Return (x, y) of the center of cell containing provided text 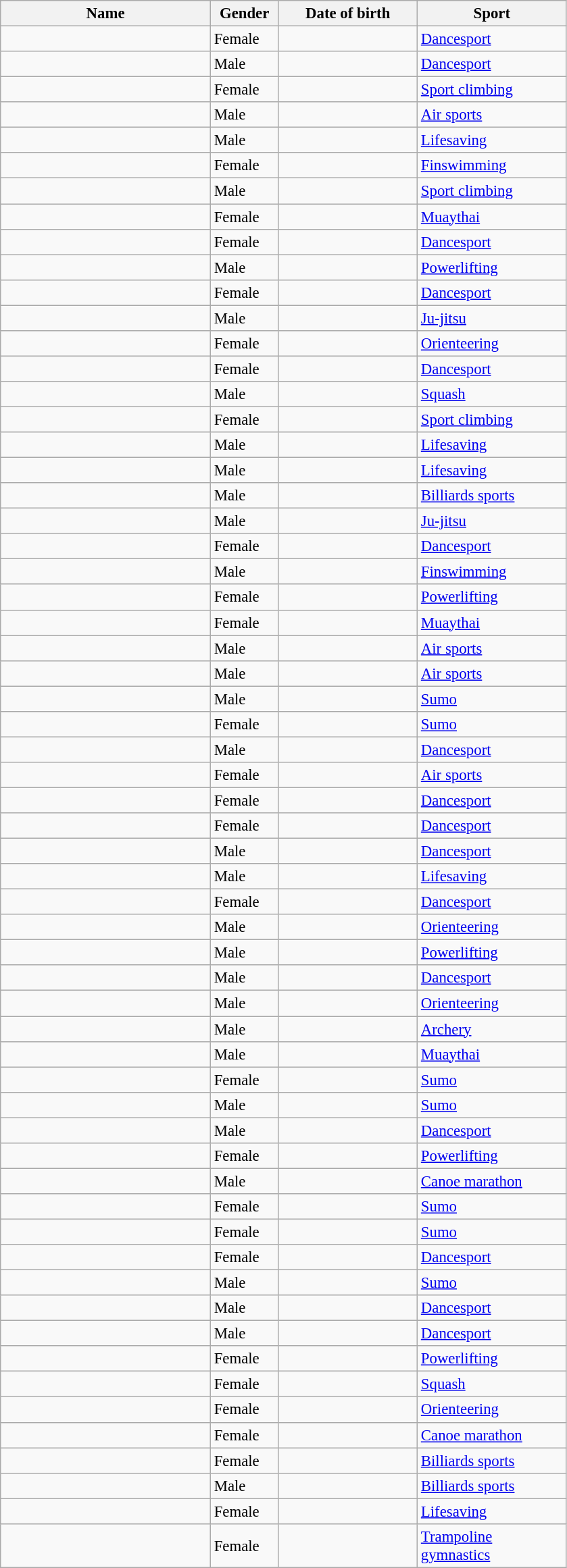
Name (105, 14)
Trampoline gymnastics (492, 1546)
Date of birth (348, 14)
Archery (492, 1029)
Sport (492, 14)
Gender (245, 14)
